Determine the [x, y] coordinate at the center of the cell enclosing the given text.  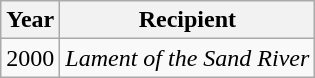
Lament of the Sand River [188, 58]
2000 [30, 58]
Year [30, 20]
Recipient [188, 20]
